Return the (X, Y) coordinate for the center point of the cell that contains the specified text.  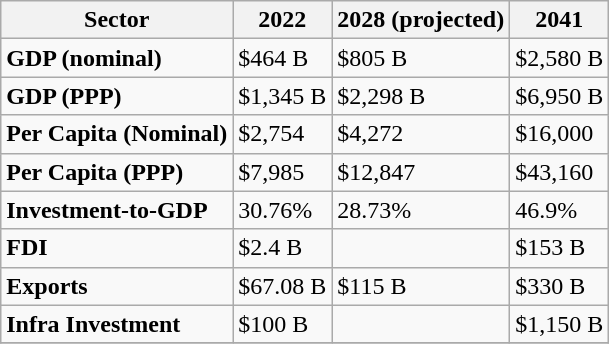
46.9% (560, 210)
$1,345 B (282, 96)
Sector (117, 20)
30.76% (282, 210)
$330 B (560, 286)
$12,847 (421, 172)
$4,272 (421, 134)
2028 (projected) (421, 20)
$464 B (282, 58)
$153 B (560, 248)
28.73% (421, 210)
$43,160 (560, 172)
Investment-to-GDP (117, 210)
GDP (nominal) (117, 58)
2041 (560, 20)
$2,298 B (421, 96)
$67.08 B (282, 286)
$7,985 (282, 172)
$2,754 (282, 134)
$115 B (421, 286)
Infra Investment (117, 324)
$100 B (282, 324)
$6,950 B (560, 96)
FDI (117, 248)
Exports (117, 286)
$2.4 B (282, 248)
Per Capita (Nominal) (117, 134)
GDP (PPP) (117, 96)
$1,150 B (560, 324)
$805 B (421, 58)
$16,000 (560, 134)
Per Capita (PPP) (117, 172)
$2,580 B (560, 58)
2022 (282, 20)
